Return [X, Y] of the center of cell containing provided text 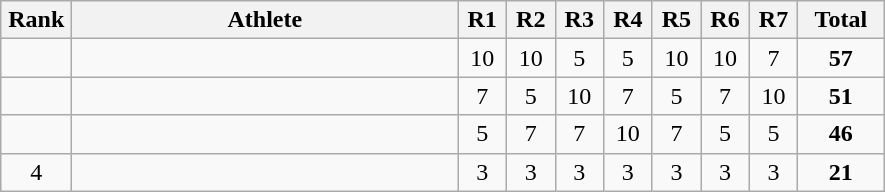
R4 [628, 20]
R6 [726, 20]
R3 [580, 20]
51 [841, 96]
4 [36, 172]
Rank [36, 20]
Total [841, 20]
R7 [774, 20]
21 [841, 172]
R2 [530, 20]
R1 [482, 20]
Athlete [265, 20]
46 [841, 134]
57 [841, 58]
R5 [676, 20]
